Return the [X, Y] coordinate for the center point of the cell that contains the specified text.  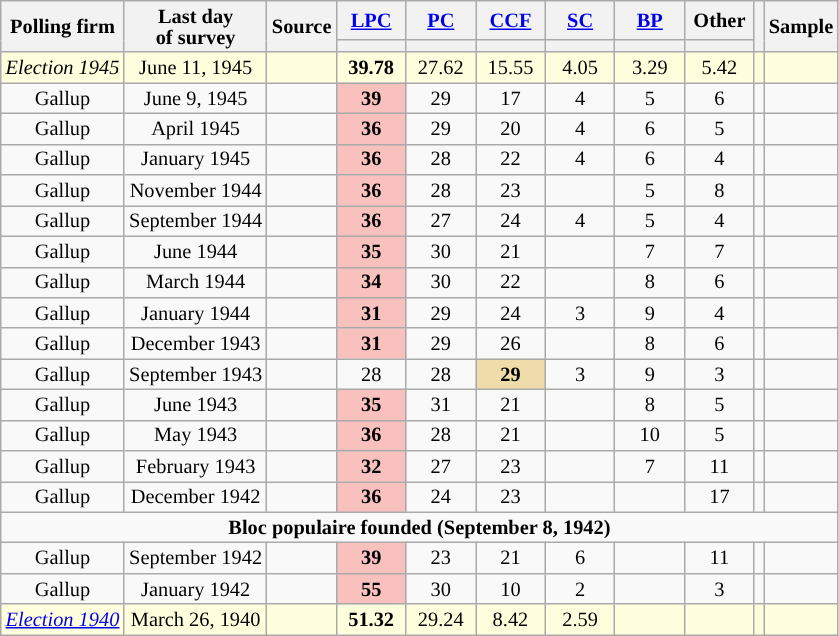
SC [580, 20]
June 1943 [196, 404]
September 1944 [196, 220]
51.32 [371, 620]
Sample [801, 26]
Source [302, 26]
Election 1945 [62, 68]
PC [441, 20]
September 1943 [196, 374]
20 [511, 128]
BP [650, 20]
June 11, 1945 [196, 68]
34 [371, 282]
June 1944 [196, 252]
8.42 [511, 620]
15.55 [511, 68]
Polling firm [62, 26]
January 1944 [196, 312]
June 9, 1945 [196, 98]
39.78 [371, 68]
4.05 [580, 68]
Other [720, 20]
CCF [511, 20]
Bloc populaire founded (September 8, 1942) [420, 528]
Election 1940 [62, 620]
November 1944 [196, 190]
February 1943 [196, 466]
January 1942 [196, 588]
March 1944 [196, 282]
Last day of survey [196, 26]
December 1943 [196, 344]
55 [371, 588]
2.59 [580, 620]
May 1943 [196, 436]
2 [580, 588]
27.62 [441, 68]
29.24 [441, 620]
April 1945 [196, 128]
32 [371, 466]
January 1945 [196, 160]
5.42 [720, 68]
26 [511, 344]
December 1942 [196, 496]
LPC [371, 20]
March 26, 1940 [196, 620]
September 1942 [196, 558]
3.29 [650, 68]
